Determine the [x, y] coordinate at the center of the cell enclosing the given text.  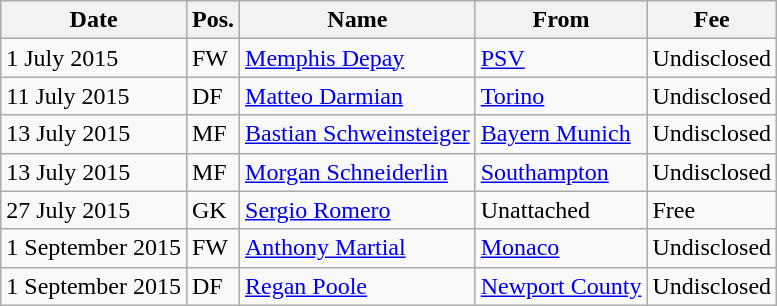
1 July 2015 [94, 58]
Unattached [561, 210]
11 July 2015 [94, 96]
Sergio Romero [358, 210]
Monaco [561, 248]
Bayern Munich [561, 134]
Morgan Schneiderlin [358, 172]
Free [712, 210]
Newport County [561, 286]
From [561, 20]
Name [358, 20]
Bastian Schweinsteiger [358, 134]
Date [94, 20]
Southampton [561, 172]
Matteo Darmian [358, 96]
Pos. [212, 20]
GK [212, 210]
Fee [712, 20]
27 July 2015 [94, 210]
Torino [561, 96]
Memphis Depay [358, 58]
Anthony Martial [358, 248]
PSV [561, 58]
Regan Poole [358, 286]
